Determine the (X, Y) coordinate at the center of the cell enclosing the given text.  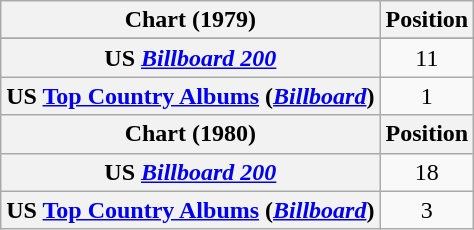
18 (427, 172)
Chart (1979) (190, 20)
11 (427, 58)
Chart (1980) (190, 134)
1 (427, 96)
3 (427, 210)
